Search for the cell housing the specified text and yield its [X, Y] center coordinate. 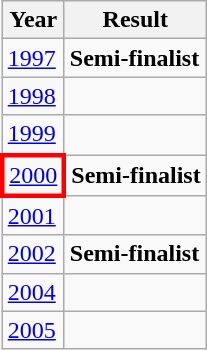
Year [33, 20]
Result [135, 20]
1998 [33, 96]
2001 [33, 216]
2000 [33, 174]
2005 [33, 330]
2004 [33, 292]
2002 [33, 254]
1999 [33, 135]
1997 [33, 58]
